Pinpoint the cell where the given text exists, returning its (X, Y) midpoint coordinate. 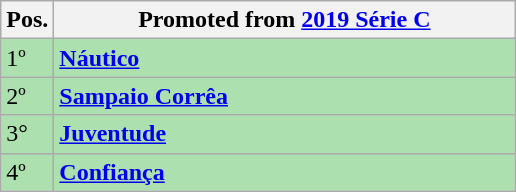
Promoted from 2019 Série C (284, 20)
2º (28, 96)
3° (28, 134)
Náutico (284, 58)
4º (28, 172)
Pos. (28, 20)
Juventude (284, 134)
Confiança (284, 172)
Sampaio Corrêa (284, 96)
1º (28, 58)
